Return the (x, y) coordinate for the center point of the cell that contains the specified text.  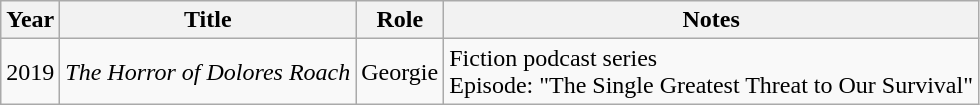
2019 (30, 72)
Role (400, 20)
Fiction podcast seriesEpisode: "The Single Greatest Threat to Our Survival" (712, 72)
Notes (712, 20)
The Horror of Dolores Roach (208, 72)
Georgie (400, 72)
Title (208, 20)
Year (30, 20)
